Output the [x, y] coordinate of the center of the cell containing the given text.  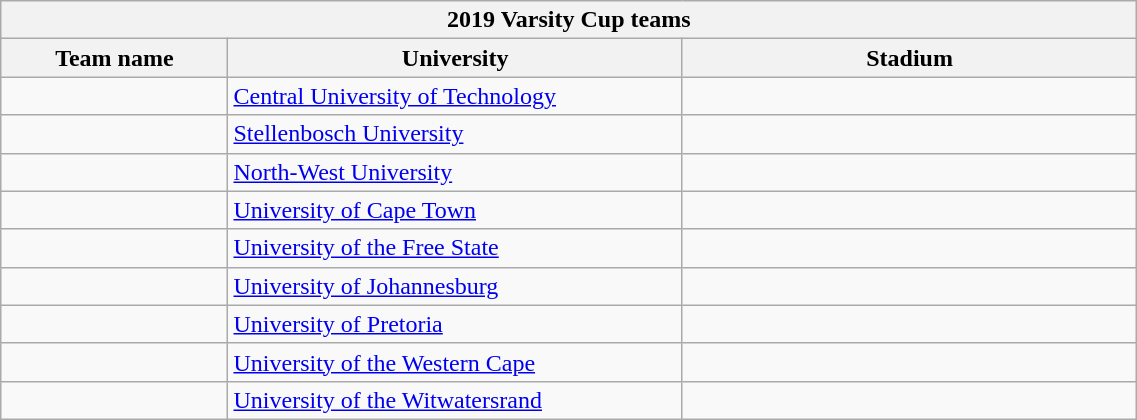
Team name [114, 58]
University of Cape Town [455, 210]
University of Johannesburg [455, 286]
Stellenbosch University [455, 134]
University of the Free State [455, 248]
University of Pretoria [455, 324]
Stadium [909, 58]
University of the Witwatersrand [455, 400]
2019 Varsity Cup teams [569, 20]
Central University of Technology [455, 96]
University [455, 58]
North-West University [455, 172]
University of the Western Cape [455, 362]
